Return the [X, Y] coordinate for the center point of the cell that contains the specified text.  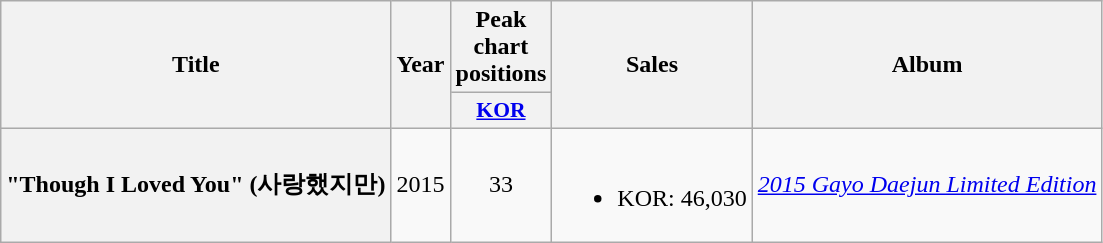
Album [927, 65]
2015 Gayo Daejun Limited Edition [927, 184]
33 [501, 184]
2015 [420, 184]
Peak chart positions [501, 47]
Year [420, 65]
"Though I Loved You" (사랑했지만) [196, 184]
KOR [501, 111]
Sales [652, 65]
Title [196, 65]
KOR: 46,030 [652, 184]
